Detect which cell encompasses the target text, then output its [X, Y] center coordinate. 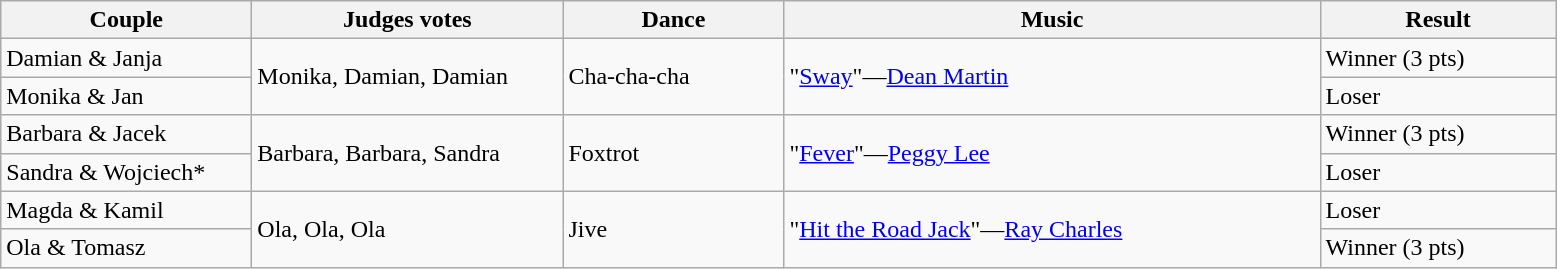
Music [1052, 20]
"Sway"—Dean Martin [1052, 77]
Ola, Ola, Ola [408, 229]
Magda & Kamil [126, 210]
"Fever"—Peggy Lee [1052, 153]
Foxtrot [674, 153]
Couple [126, 20]
Judges votes [408, 20]
Jive [674, 229]
Monika & Jan [126, 96]
Monika, Damian, Damian [408, 77]
Damian & Janja [126, 58]
Barbara, Barbara, Sandra [408, 153]
Sandra & Wojciech* [126, 172]
Barbara & Jacek [126, 134]
"Hit the Road Jack"—Ray Charles [1052, 229]
Dance [674, 20]
Cha-cha-cha [674, 77]
Ola & Tomasz [126, 248]
Result [1438, 20]
